Search for the cell housing the specified text and yield its [x, y] center coordinate. 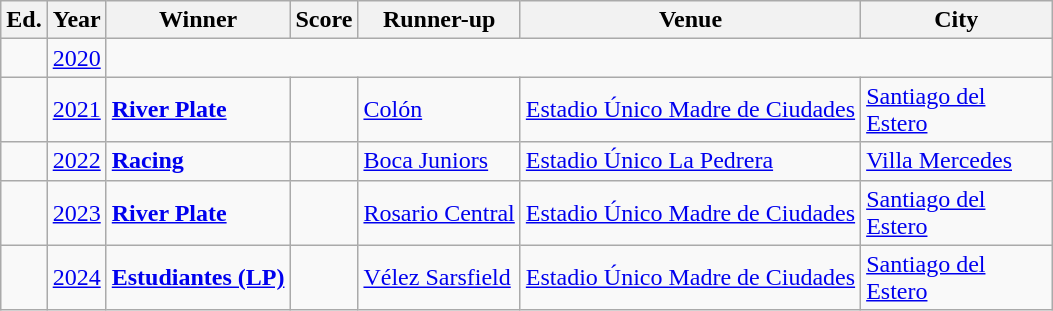
2022 [76, 161]
Vélez Sarsfield [439, 278]
Winner [198, 20]
City [956, 20]
2024 [76, 278]
2020 [76, 58]
Racing [198, 161]
Score [324, 20]
Runner-up [439, 20]
Venue [690, 20]
Estadio Único La Pedrera [690, 161]
Rosario Central [439, 212]
Colón [439, 110]
Estudiantes (LP) [198, 278]
Year [76, 20]
2023 [76, 212]
Villa Mercedes [956, 161]
2021 [76, 110]
Boca Juniors [439, 161]
Ed. [24, 20]
